Detect which cell encompasses the target text, then output its [X, Y] center coordinate. 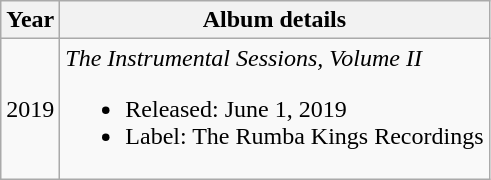
2019 [30, 109]
The Instrumental Sessions, Volume IIReleased: June 1, 2019Label: The Rumba Kings Recordings [274, 109]
Album details [274, 20]
Year [30, 20]
